From the cell containing the given text, extract its center point as (x, y) coordinate. 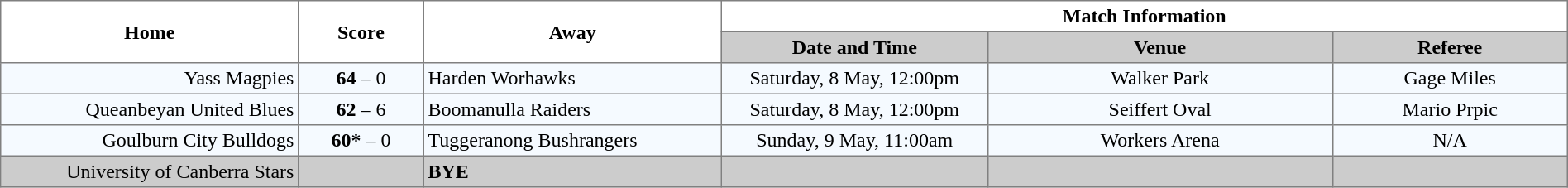
Away (572, 31)
Date and Time (854, 47)
Referee (1450, 47)
Goulburn City Bulldogs (150, 141)
Harden Worhawks (572, 79)
Workers Arena (1159, 141)
Match Information (1145, 17)
Score (361, 31)
60* – 0 (361, 141)
BYE (572, 171)
Boomanulla Raiders (572, 109)
Venue (1159, 47)
Seiffert Oval (1159, 109)
University of Canberra Stars (150, 171)
Home (150, 31)
64 – 0 (361, 79)
Mario Prpic (1450, 109)
Queanbeyan United Blues (150, 109)
Tuggeranong Bushrangers (572, 141)
Gage Miles (1450, 79)
Yass Magpies (150, 79)
Sunday, 9 May, 11:00am (854, 141)
N/A (1450, 141)
Walker Park (1159, 79)
62 – 6 (361, 109)
